Return [x, y] of the center of cell containing provided text 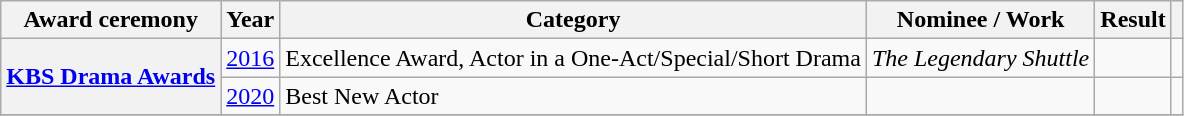
Category [574, 20]
Excellence Award, Actor in a One-Act/Special/Short Drama [574, 58]
KBS Drama Awards [111, 77]
The Legendary Shuttle [980, 58]
2016 [250, 58]
Award ceremony [111, 20]
Nominee / Work [980, 20]
Best New Actor [574, 96]
2020 [250, 96]
Result [1133, 20]
Year [250, 20]
